Return the [X, Y] coordinate for the center point of the cell that contains the specified text.  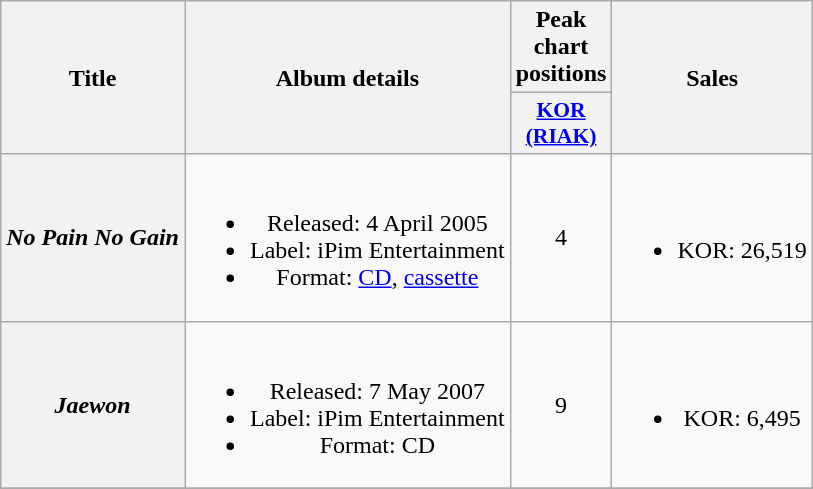
KOR: 26,519 [712, 238]
KOR(RIAK) [561, 124]
4 [561, 238]
Sales [712, 78]
Released: 7 May 2007Label: iPim EntertainmentFormat: CD [347, 404]
Title [93, 78]
No Pain No Gain [93, 238]
Released: 4 April 2005Label: iPim EntertainmentFormat: CD, cassette [347, 238]
Jaewon [93, 404]
Album details [347, 78]
KOR: 6,495 [712, 404]
9 [561, 404]
Peak chart positions [561, 47]
